Identify which cell holds the provided text, then report its [X, Y] central coordinate. 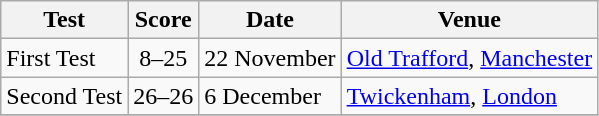
6 December [270, 96]
Old Trafford, Manchester [470, 58]
26–26 [164, 96]
Date [270, 20]
Twickenham, London [470, 96]
First Test [64, 58]
Score [164, 20]
22 November [270, 58]
Venue [470, 20]
Second Test [64, 96]
8–25 [164, 58]
Test [64, 20]
